Search for the cell housing the specified text and yield its [x, y] center coordinate. 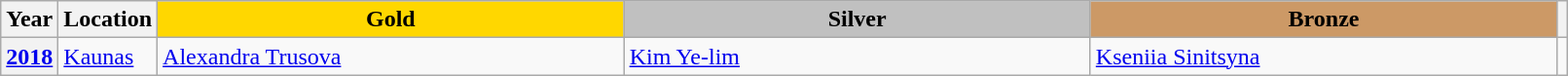
Kseniia Sinitsyna [1324, 57]
Kim Ye-lim [857, 57]
Silver [857, 19]
Kaunas [108, 57]
2018 [29, 57]
Location [108, 19]
Gold [391, 19]
Alexandra Trusova [391, 57]
Bronze [1324, 19]
Year [29, 19]
